For the text-containing cell, return its midpoint in (x, y) coordinate format. 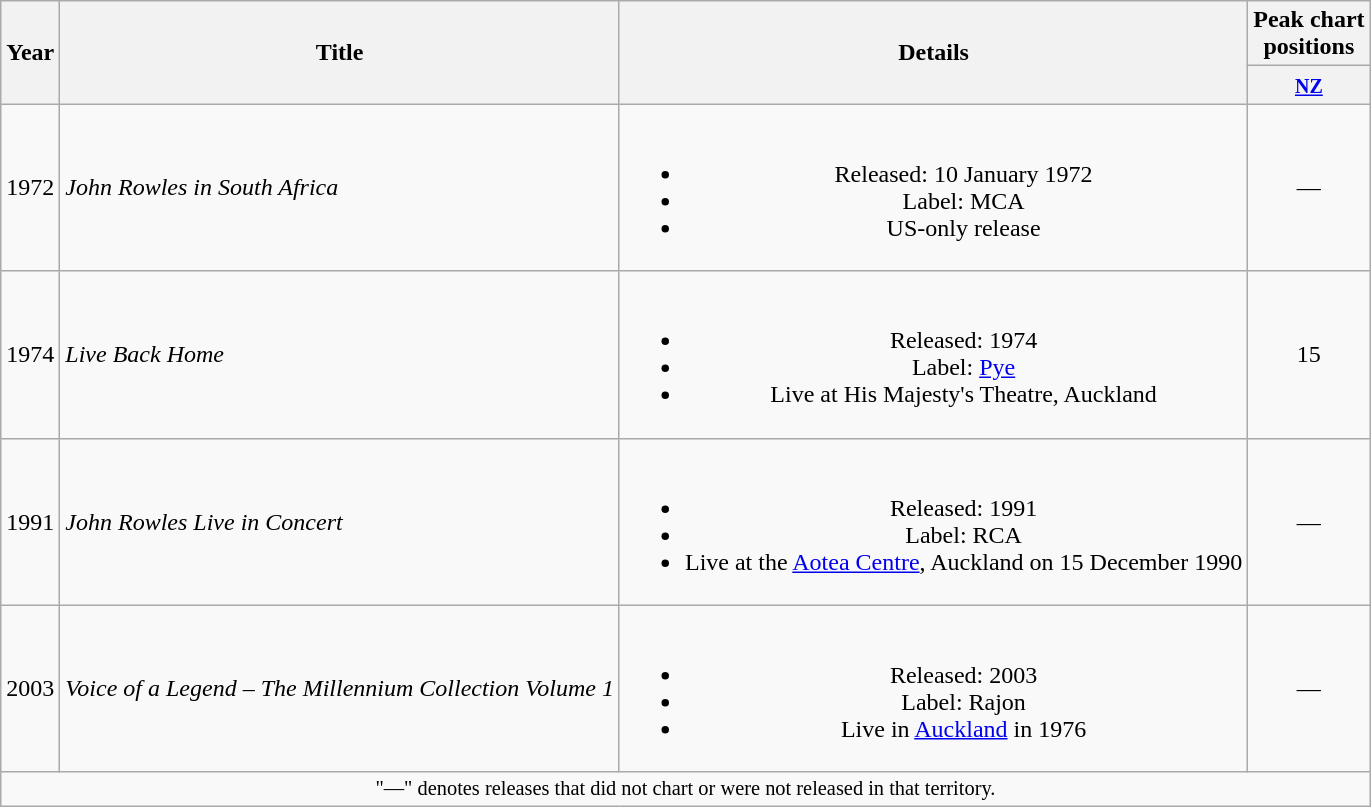
15 (1309, 354)
Peak chartpositions (1309, 34)
1972 (30, 188)
John Rowles Live in Concert (340, 522)
1974 (30, 354)
Released: 2003Label: RajonLive in Auckland in 1976 (933, 688)
Released: 1974Label: PyeLive at His Majesty's Theatre, Auckland (933, 354)
Voice of a Legend – The Millennium Collection Volume 1 (340, 688)
NZ (1309, 85)
Details (933, 52)
Live Back Home (340, 354)
Released: 1991Label: RCALive at the Aotea Centre, Auckland on 15 December 1990 (933, 522)
Year (30, 52)
2003 (30, 688)
"—" denotes releases that did not chart or were not released in that territory. (686, 789)
1991 (30, 522)
John Rowles in South Africa (340, 188)
Title (340, 52)
Released: 10 January 1972Label: MCAUS-only release (933, 188)
